Output the (x, y) coordinate of the center of the cell containing the given text.  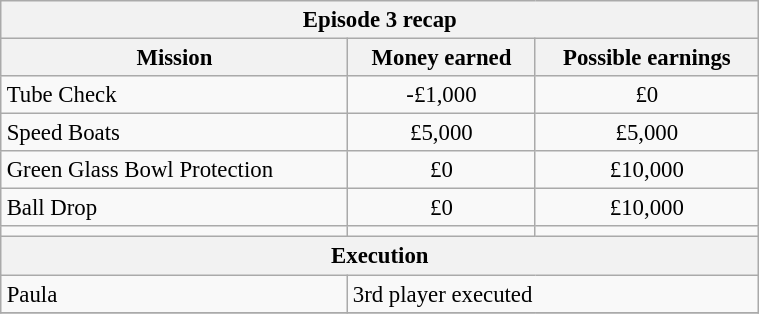
Money earned (441, 57)
Tube Check (174, 95)
Possible earnings (646, 57)
Episode 3 recap (380, 20)
Speed Boats (174, 133)
-£1,000 (441, 95)
Ball Drop (174, 208)
Green Glass Bowl Protection (174, 170)
Paula (174, 293)
Execution (380, 256)
3rd player executed (552, 293)
Mission (174, 57)
